From the cell containing the given text, extract its center point as (x, y) coordinate. 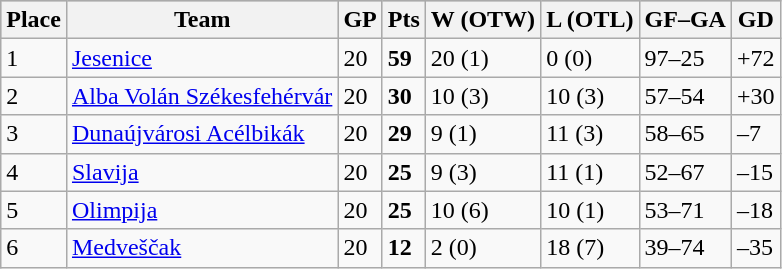
GP (360, 20)
GF–GA (685, 20)
10 (6) (482, 210)
3 (34, 134)
Team (202, 20)
10 (1) (590, 210)
Medveščak (202, 248)
9 (1) (482, 134)
Dunaújvárosi Acélbikák (202, 134)
5 (34, 210)
W (OTW) (482, 20)
52–67 (685, 172)
0 (0) (590, 58)
20 (1) (482, 58)
2 (0) (482, 248)
9 (3) (482, 172)
53–71 (685, 210)
11 (1) (590, 172)
97–25 (685, 58)
Slavija (202, 172)
12 (404, 248)
57–54 (685, 96)
4 (34, 172)
18 (7) (590, 248)
L (OTL) (590, 20)
29 (404, 134)
+72 (756, 58)
2 (34, 96)
+30 (756, 96)
–18 (756, 210)
39–74 (685, 248)
–15 (756, 172)
Place (34, 20)
1 (34, 58)
6 (34, 248)
Alba Volán Székesfehérvár (202, 96)
Jesenice (202, 58)
Pts (404, 20)
–35 (756, 248)
Olimpija (202, 210)
–7 (756, 134)
59 (404, 58)
GD (756, 20)
11 (3) (590, 134)
30 (404, 96)
58–65 (685, 134)
